Determine the (x, y) coordinate at the center of the cell enclosing the given text.  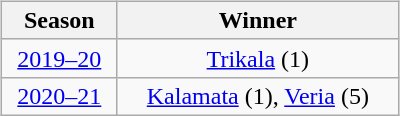
2019–20 (59, 58)
Season (59, 20)
Kalamata (1), Veria (5) (258, 96)
Winner (258, 20)
2020–21 (59, 96)
Trikala (1) (258, 58)
